Return the (x, y) coordinate for the center point of the cell that contains the specified text.  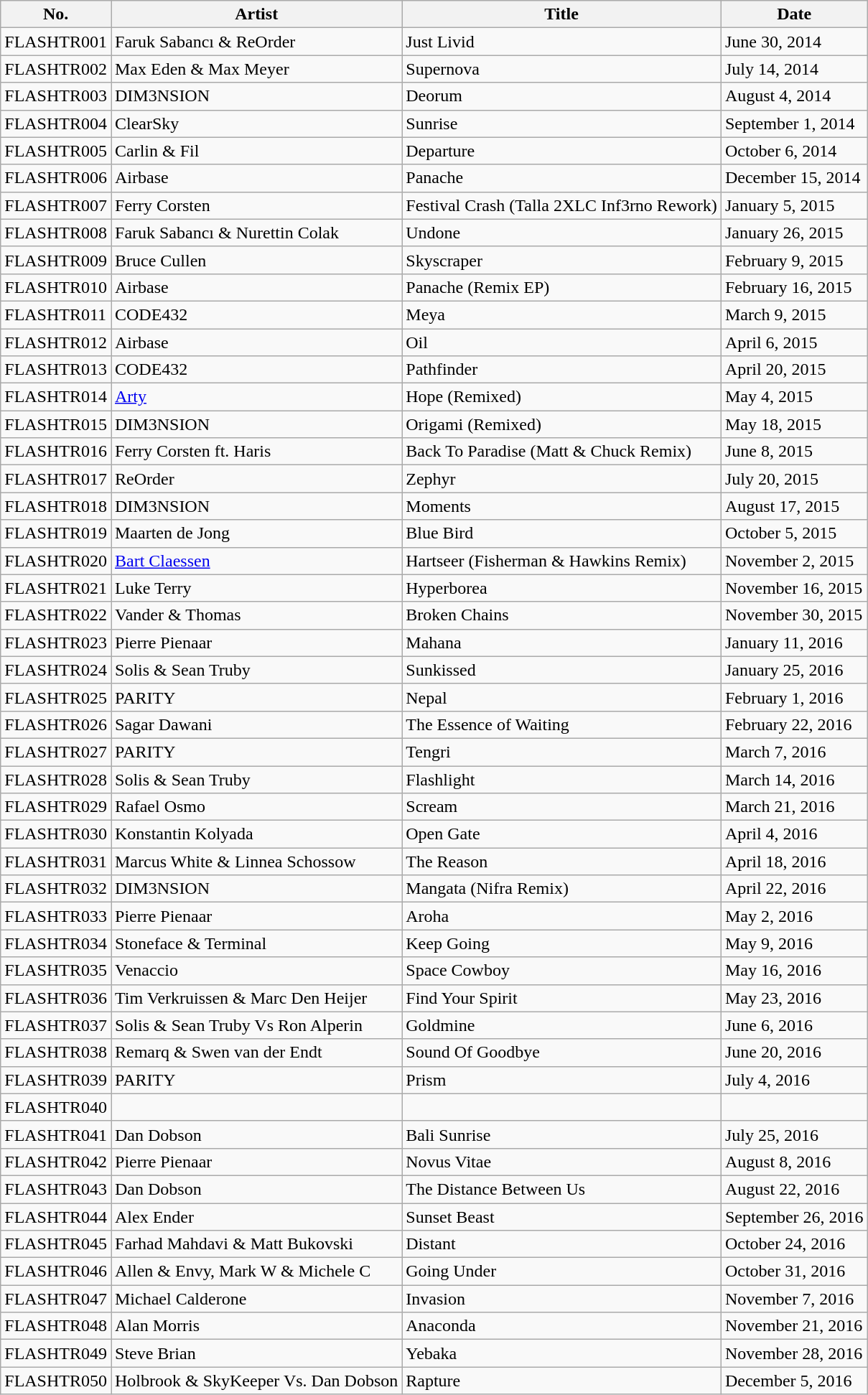
June 6, 2016 (794, 1025)
FLASHTR035 (56, 971)
Allen & Envy, Mark W & Michele C (256, 1272)
November 28, 2016 (794, 1353)
January 11, 2016 (794, 643)
Panache (Remix EP) (561, 287)
July 25, 2016 (794, 1134)
Sunkissed (561, 670)
FLASHTR032 (56, 889)
FLASHTR006 (56, 178)
Hartseer (Fisherman & Hawkins Remix) (561, 561)
June 8, 2015 (794, 452)
FLASHTR020 (56, 561)
Back To Paradise (Matt & Chuck Remix) (561, 452)
Moments (561, 506)
Mahana (561, 643)
May 4, 2015 (794, 397)
Carlin & Fil (256, 151)
Blue Bird (561, 533)
FLASHTR026 (56, 724)
July 4, 2016 (794, 1080)
Just Livid (561, 42)
Skyscraper (561, 260)
The Essence of Waiting (561, 724)
Open Gate (561, 834)
Tim Verkruissen & Marc Den Heijer (256, 998)
March 9, 2015 (794, 314)
Mangata (Nifra Remix) (561, 889)
December 5, 2016 (794, 1381)
January 5, 2015 (794, 205)
FLASHTR022 (56, 615)
FLASHTR002 (56, 69)
February 16, 2015 (794, 287)
Festival Crash (Talla 2XLC Inf3rno Rework) (561, 205)
Hope (Remixed) (561, 397)
Alex Ender (256, 1217)
Oil (561, 342)
Arty (256, 397)
FLASHTR016 (56, 452)
FLASHTR044 (56, 1217)
April 18, 2016 (794, 862)
Departure (561, 151)
November 30, 2015 (794, 615)
October 31, 2016 (794, 1272)
FLASHTR009 (56, 260)
February 9, 2015 (794, 260)
Bali Sunrise (561, 1134)
August 22, 2016 (794, 1189)
FLASHTR004 (56, 123)
April 4, 2016 (794, 834)
Sunrise (561, 123)
September 26, 2016 (794, 1217)
FLASHTR013 (56, 370)
April 6, 2015 (794, 342)
Tengri (561, 752)
Ferry Corsten ft. Haris (256, 452)
Sunset Beast (561, 1217)
Pathfinder (561, 370)
Date (794, 14)
FLASHTR039 (56, 1080)
FLASHTR037 (56, 1025)
FLASHTR010 (56, 287)
FLASHTR049 (56, 1353)
Origami (Remixed) (561, 424)
Maarten de Jong (256, 533)
FLASHTR027 (56, 752)
January 25, 2016 (794, 670)
FLASHTR025 (56, 697)
May 18, 2015 (794, 424)
FLASHTR011 (56, 314)
Alan Morris (256, 1326)
Meya (561, 314)
Stoneface & Terminal (256, 943)
Nepal (561, 697)
FLASHTR041 (56, 1134)
Sagar Dawani (256, 724)
February 1, 2016 (794, 697)
FLASHTR047 (56, 1299)
Anaconda (561, 1326)
Invasion (561, 1299)
Yebaka (561, 1353)
Ferry Corsten (256, 205)
Venaccio (256, 971)
Michael Calderone (256, 1299)
Rapture (561, 1381)
FLASHTR031 (56, 862)
Artist (256, 14)
Faruk Sabancı & ReOrder (256, 42)
May 16, 2016 (794, 971)
Solis & Sean Truby Vs Ron Alperin (256, 1025)
Prism (561, 1080)
Deorum (561, 96)
Title (561, 14)
Keep Going (561, 943)
Bruce Cullen (256, 260)
Remarq & Swen van der Endt (256, 1053)
March 21, 2016 (794, 807)
FLASHTR040 (56, 1107)
FLASHTR015 (56, 424)
November 21, 2016 (794, 1326)
FLASHTR023 (56, 643)
September 1, 2014 (794, 123)
Holbrook & SkyKeeper Vs. Dan Dobson (256, 1381)
Max Eden & Max Meyer (256, 69)
Undone (561, 233)
August 8, 2016 (794, 1162)
FLASHTR033 (56, 916)
Sound Of Goodbye (561, 1053)
ReOrder (256, 479)
Novus Vitae (561, 1162)
May 2, 2016 (794, 916)
Konstantin Kolyada (256, 834)
April 20, 2015 (794, 370)
November 2, 2015 (794, 561)
Distant (561, 1244)
October 5, 2015 (794, 533)
No. (56, 14)
FLASHTR050 (56, 1381)
FLASHTR008 (56, 233)
FLASHTR024 (56, 670)
October 6, 2014 (794, 151)
January 26, 2015 (794, 233)
May 9, 2016 (794, 943)
Marcus White & Linnea Schossow (256, 862)
November 16, 2015 (794, 588)
FLASHTR045 (56, 1244)
FLASHTR046 (56, 1272)
Broken Chains (561, 615)
June 30, 2014 (794, 42)
FLASHTR012 (56, 342)
Find Your Spirit (561, 998)
Bart Claessen (256, 561)
FLASHTR030 (56, 834)
March 14, 2016 (794, 779)
FLASHTR005 (56, 151)
ClearSky (256, 123)
Flashlight (561, 779)
FLASHTR034 (56, 943)
February 22, 2016 (794, 724)
FLASHTR048 (56, 1326)
Space Cowboy (561, 971)
FLASHTR017 (56, 479)
April 22, 2016 (794, 889)
Goldmine (561, 1025)
Rafael Osmo (256, 807)
Farhad Mahdavi & Matt Bukovski (256, 1244)
October 24, 2016 (794, 1244)
Aroha (561, 916)
Faruk Sabancı & Nurettin Colak (256, 233)
Steve Brian (256, 1353)
August 17, 2015 (794, 506)
May 23, 2016 (794, 998)
FLASHTR018 (56, 506)
Luke Terry (256, 588)
FLASHTR029 (56, 807)
The Reason (561, 862)
Hyperborea (561, 588)
December 15, 2014 (794, 178)
Supernova (561, 69)
The Distance Between Us (561, 1189)
FLASHTR001 (56, 42)
FLASHTR021 (56, 588)
March 7, 2016 (794, 752)
FLASHTR042 (56, 1162)
FLASHTR003 (56, 96)
Zephyr (561, 479)
Panache (561, 178)
Scream (561, 807)
FLASHTR014 (56, 397)
FLASHTR007 (56, 205)
July 14, 2014 (794, 69)
August 4, 2014 (794, 96)
FLASHTR019 (56, 533)
November 7, 2016 (794, 1299)
FLASHTR038 (56, 1053)
FLASHTR036 (56, 998)
July 20, 2015 (794, 479)
June 20, 2016 (794, 1053)
Going Under (561, 1272)
Vander & Thomas (256, 615)
FLASHTR028 (56, 779)
FLASHTR043 (56, 1189)
